Capture the cell that displays the provided text and extract its (X, Y) central coordinate. 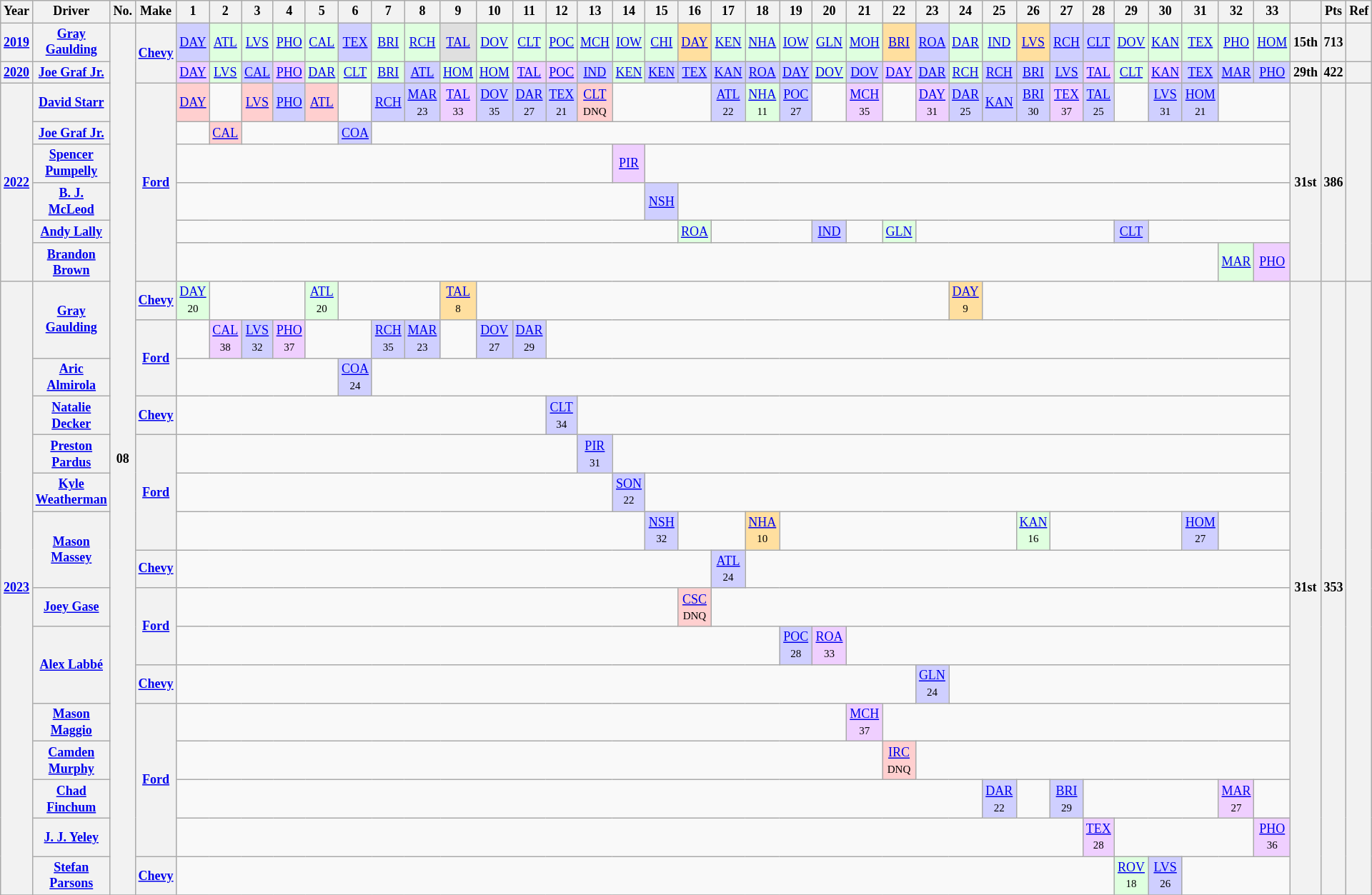
23 (932, 11)
BRI29 (1067, 799)
Kyle Weatherman (71, 492)
No. (123, 11)
Brandon Brown (71, 262)
15th (1306, 42)
Andy Lally (71, 231)
Natalie Decker (71, 416)
Stefan Parsons (71, 876)
NHA10 (762, 531)
MCH 35 (865, 103)
12 (562, 11)
Aric Almirola (71, 377)
20 (830, 11)
9 (459, 11)
Joey Gase (71, 607)
LVS26 (1165, 876)
Mason Maggio (71, 722)
21 (865, 11)
IRCDNQ (899, 761)
ATL20 (322, 301)
5 (322, 11)
25 (999, 11)
3 (257, 11)
TEX21 (562, 103)
SON22 (629, 492)
27 (1067, 11)
DAR29 (529, 339)
MCH37 (865, 722)
422 (1333, 73)
Year (17, 11)
TAL25 (1098, 103)
ROV18 (1131, 876)
22 (899, 11)
ATL24 (728, 569)
DAY20 (193, 301)
B. J. McLeod (71, 201)
11 (529, 11)
KAN16 (1033, 531)
David Starr (71, 103)
CSCDNQ (695, 607)
MOH (865, 42)
24 (966, 11)
NSH (662, 201)
CLTDNQ (595, 103)
CAL38 (226, 339)
15 (662, 11)
TEX28 (1098, 837)
COA (356, 133)
POC 27 (796, 103)
PHO36 (1272, 837)
NHA11 (762, 103)
29th (1306, 73)
2023 (17, 589)
713 (1333, 42)
NHA (762, 42)
2 (226, 11)
Alex Labbé (71, 664)
1 (193, 11)
2020 (17, 73)
Preston Pardus (71, 454)
10 (494, 11)
Pts (1333, 11)
NSH32 (662, 531)
13 (595, 11)
Camden Murphy (71, 761)
HOM27 (1200, 531)
26 (1033, 11)
17 (728, 11)
DOV35 (494, 103)
6 (356, 11)
8 (422, 11)
32 (1236, 11)
DAR27 (529, 103)
DAY31 (932, 103)
30 (1165, 11)
DAR22 (999, 799)
LVS31 (1165, 103)
CHI (662, 42)
353 (1333, 589)
33 (1272, 11)
ROA33 (830, 646)
TAL8 (459, 301)
Make (156, 11)
14 (629, 11)
GLN24 (932, 684)
DAY9 (966, 301)
COA24 (356, 377)
Driver (71, 11)
PHO37 (289, 339)
16 (695, 11)
PIR (629, 164)
19 (796, 11)
BRI30 (1033, 103)
POC28 (796, 646)
LVS32 (257, 339)
08 (123, 459)
18 (762, 11)
CLT34 (562, 416)
2022 (17, 183)
TAL33 (459, 103)
Chad Finchum (71, 799)
Ref (1359, 11)
HOM21 (1200, 103)
MAR27 (1236, 799)
7 (388, 11)
TEX37 (1067, 103)
RCH35 (388, 339)
31 (1200, 11)
28 (1098, 11)
PIR31 (595, 454)
MCH (595, 42)
2019 (17, 42)
ATL22 (728, 103)
DAR25 (966, 103)
J. J. Yeley (71, 837)
386 (1333, 183)
DOV27 (494, 339)
Spencer Pumpelly (71, 164)
Mason Massey (71, 550)
29 (1131, 11)
4 (289, 11)
